Determine the [x, y] coordinate at the center of the cell enclosing the given text.  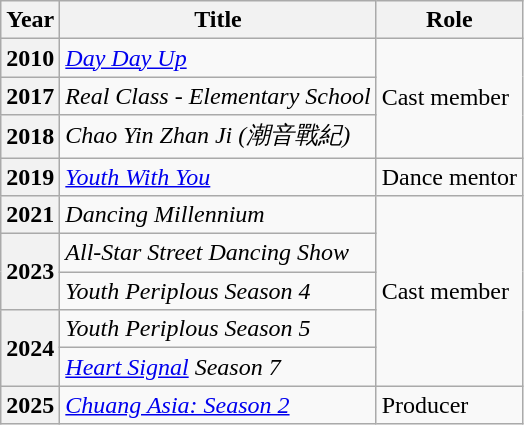
Chao Yin Zhan Ji (潮音戰紀) [218, 136]
Youth Periplous Season 5 [218, 329]
2019 [30, 177]
2024 [30, 348]
Heart Signal Season 7 [218, 367]
Real Class - Elementary School [218, 96]
Day Day Up [218, 58]
2023 [30, 272]
Chuang Asia: Season 2 [218, 405]
Year [30, 20]
Role [449, 20]
2018 [30, 136]
Youth With You [218, 177]
2010 [30, 58]
Dance mentor [449, 177]
Producer [449, 405]
Title [218, 20]
All-Star Street Dancing Show [218, 253]
2017 [30, 96]
Youth Periplous Season 4 [218, 291]
Dancing Millennium [218, 215]
2021 [30, 215]
2025 [30, 405]
